Pinpoint the cell where the given text exists, returning its (X, Y) midpoint coordinate. 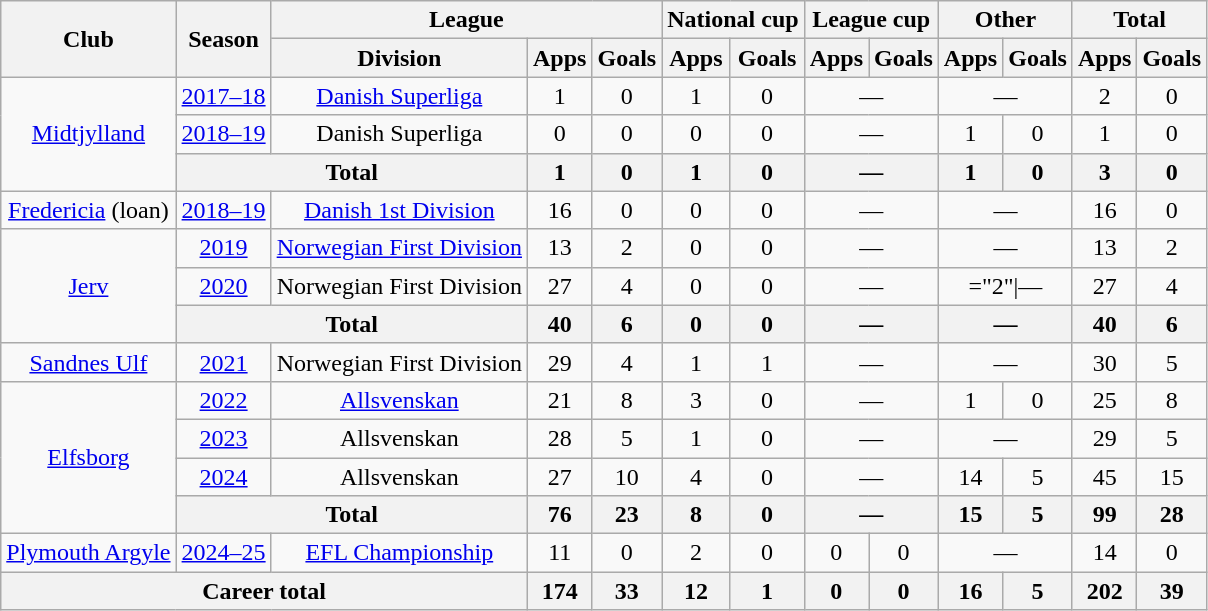
National cup (733, 20)
Jerv (88, 286)
Sandnes Ulf (88, 362)
202 (1104, 591)
30 (1104, 362)
Fredericia (loan) (88, 210)
Club (88, 39)
League cup (871, 20)
76 (560, 515)
Other (1005, 20)
2020 (224, 286)
2017–18 (224, 96)
Season (224, 39)
="2"|— (1005, 286)
39 (1172, 591)
99 (1104, 515)
2023 (224, 438)
Career total (264, 591)
10 (627, 477)
Elfsborg (88, 457)
League (466, 20)
33 (627, 591)
EFL Championship (399, 553)
Division (399, 58)
2021 (224, 362)
11 (560, 553)
2024–25 (224, 553)
25 (1104, 400)
Plymouth Argyle (88, 553)
Midtjylland (88, 134)
21 (560, 400)
174 (560, 591)
45 (1104, 477)
2022 (224, 400)
2024 (224, 477)
Danish 1st Division (399, 210)
12 (696, 591)
2019 (224, 248)
23 (627, 515)
